Return (x, y) of the center of cell containing provided text 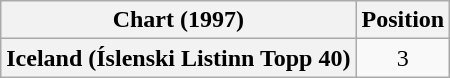
Chart (1997) (178, 20)
Position (403, 20)
3 (403, 58)
Iceland (Íslenski Listinn Topp 40) (178, 58)
